From the cell containing the given text, extract its center point as (X, Y) coordinate. 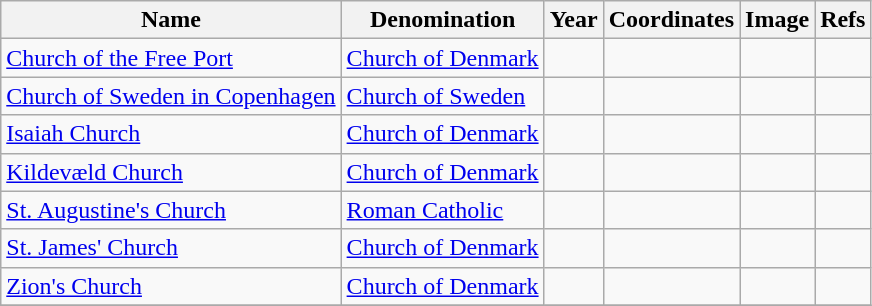
Roman Catholic (442, 210)
Isaiah Church (171, 134)
Zion's Church (171, 286)
Church of the Free Port (171, 58)
Image (778, 20)
St. James' Church (171, 248)
Coordinates (671, 20)
Denomination (442, 20)
Year (574, 20)
Name (171, 20)
Refs (843, 20)
Church of Sweden in Copenhagen (171, 96)
Church of Sweden (442, 96)
Kildevæld Church (171, 172)
St. Augustine's Church (171, 210)
